Determine the [X, Y] coordinate at the center of the cell enclosing the given text.  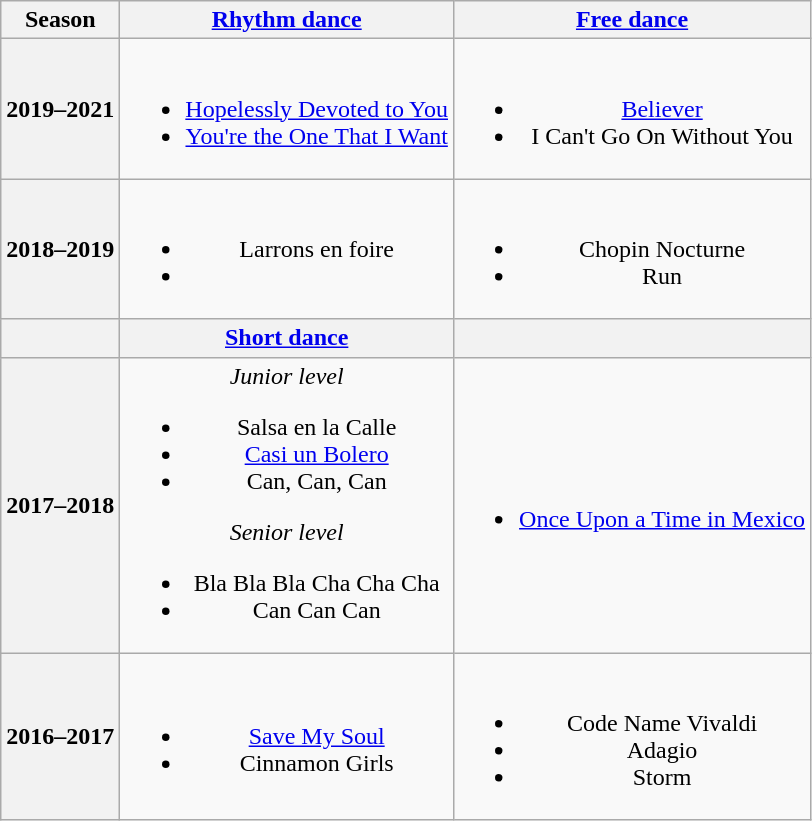
2019–2021 [60, 109]
Short dance [287, 338]
Larrons en foire [287, 249]
Junior level Salsa en la Calle Casi un Bolero Can, Can, Can Senior level Bla Bla Bla Cha Cha Cha Can Can Can [287, 505]
Rhythm dance [287, 20]
Hopelessly Devoted to You You're the One That I Want [287, 109]
Save My Soul Cinnamon Girls [287, 736]
Once Upon a Time in Mexico [632, 505]
2018–2019 [60, 249]
Code Name VivaldiAdagio Storm [632, 736]
Season [60, 20]
Chopin Nocturne Run [632, 249]
2016–2017 [60, 736]
Free dance [632, 20]
Believer I Can't Go On Without You [632, 109]
2017–2018 [60, 505]
